Return the (x, y) coordinate for the center point of the cell that contains the specified text.  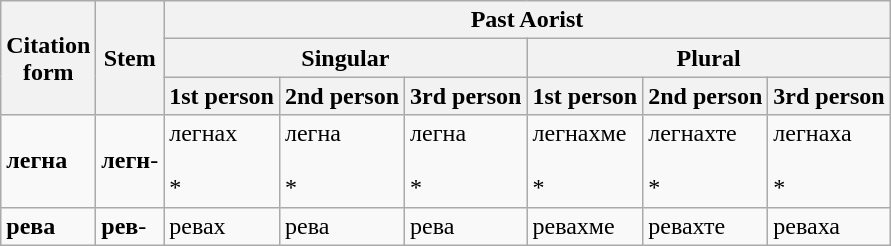
легнахте * (706, 161)
реваха (829, 226)
Stem (130, 58)
Singular (346, 58)
Plural (708, 58)
легнаха * (829, 161)
легнахме * (585, 161)
рев- (130, 226)
ревахте (706, 226)
легна (48, 161)
ревах (222, 226)
легнах * (222, 161)
ревахме (585, 226)
Past Aorist (528, 20)
легн- (130, 161)
Citationform (48, 58)
